Locate the cell with the specified text and output its (x, y) center coordinate. 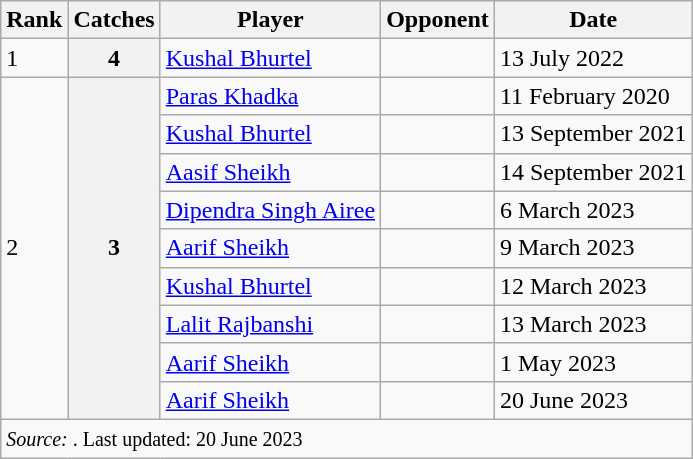
Lalit Rajbanshi (270, 324)
20 June 2023 (593, 400)
Rank (34, 20)
Player (270, 20)
Paras Khadka (270, 96)
Aasif Sheikh (270, 172)
9 March 2023 (593, 248)
2 (34, 248)
Catches (114, 20)
Opponent (438, 20)
11 February 2020 (593, 96)
Dipendra Singh Airee (270, 210)
12 March 2023 (593, 286)
6 March 2023 (593, 210)
13 September 2021 (593, 134)
13 July 2022 (593, 58)
4 (114, 58)
14 September 2021 (593, 172)
1 May 2023 (593, 362)
Date (593, 20)
13 March 2023 (593, 324)
1 (34, 58)
3 (114, 248)
Source: . Last updated: 20 June 2023 (346, 438)
